Search for the cell housing the specified text and yield its [x, y] center coordinate. 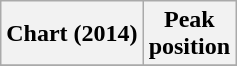
Chart (2014) [72, 34]
Peakposition [189, 34]
